Extract the (x, y) coordinate from the center of the cell holding the provided text.  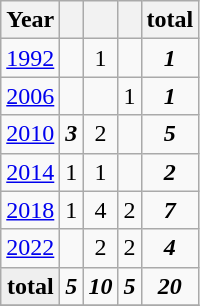
Year (30, 20)
2014 (30, 172)
10 (100, 286)
2022 (30, 248)
2018 (30, 210)
2010 (30, 134)
3 (72, 134)
7 (170, 210)
2006 (30, 96)
1992 (30, 58)
20 (170, 286)
